Locate the cell with the specified text and output its [X, Y] center coordinate. 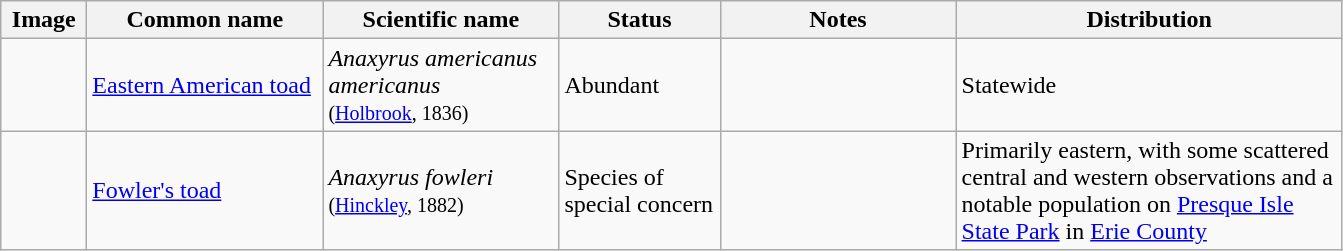
Eastern American toad [205, 85]
Notes [838, 20]
Anaxyrus fowleri(Hinckley, 1882) [441, 190]
Distribution [1149, 20]
Fowler's toad [205, 190]
Scientific name [441, 20]
Primarily eastern, with some scattered central and western observations and a notable population on Presque Isle State Park in Erie County [1149, 190]
Species of special concern [640, 190]
Statewide [1149, 85]
Image [44, 20]
Abundant [640, 85]
Status [640, 20]
Anaxyrus americanus americanus(Holbrook, 1836) [441, 85]
Common name [205, 20]
